Determine the (X, Y) coordinate at the center of the cell enclosing the given text.  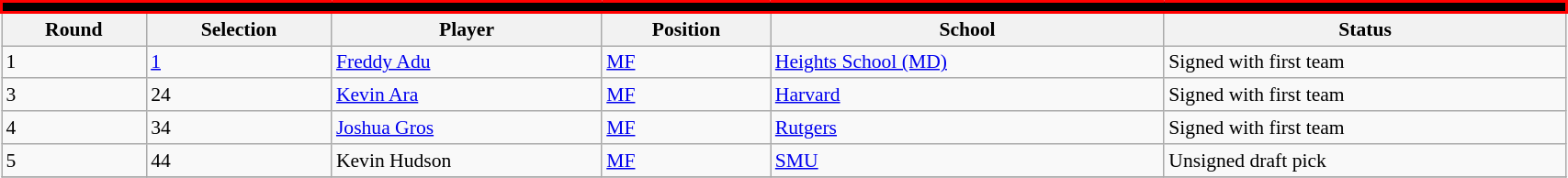
Position (686, 29)
Freddy Adu (467, 62)
Status (1365, 29)
3 (74, 95)
44 (239, 161)
Harvard (968, 95)
Heights School (MD) (968, 62)
34 (239, 128)
Kevin Ara (467, 95)
SMU (968, 161)
24 (239, 95)
4 (74, 128)
School (968, 29)
Player (467, 29)
Rutgers (968, 128)
Joshua Gros (467, 128)
Round (74, 29)
Selection (239, 29)
5 (74, 161)
Kevin Hudson (467, 161)
Unsigned draft pick (1365, 161)
